Detect which cell encompasses the target text, then output its [X, Y] center coordinate. 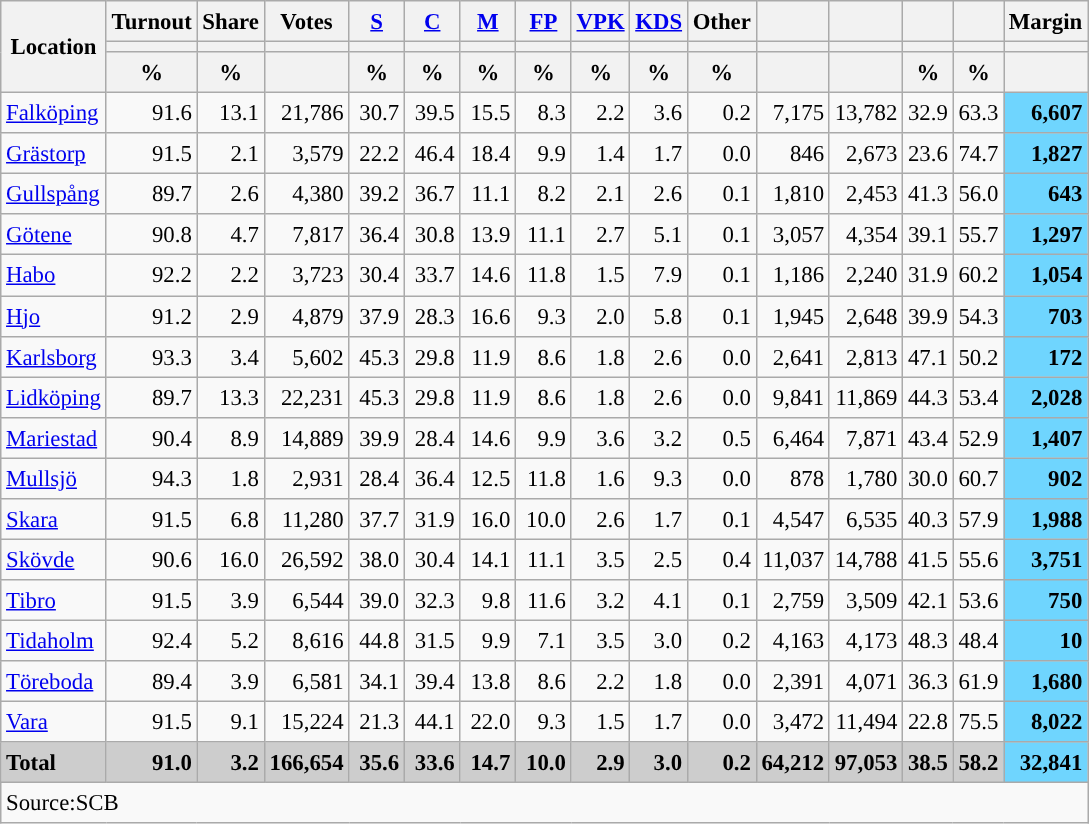
1,186 [792, 276]
22.8 [928, 722]
14,788 [866, 560]
39.1 [928, 234]
1,945 [792, 316]
11.6 [544, 600]
7.1 [544, 640]
5.2 [230, 640]
Hjo [54, 316]
22.2 [377, 154]
13,782 [866, 114]
41.5 [928, 560]
12.5 [488, 478]
26,592 [306, 560]
7.9 [658, 276]
9.1 [230, 722]
42.1 [928, 600]
30.8 [432, 234]
3,509 [866, 600]
2,648 [866, 316]
Mullsjö [54, 478]
Location [54, 47]
32.3 [432, 600]
172 [1046, 356]
60.7 [978, 478]
34.1 [377, 682]
56.0 [978, 194]
4,380 [306, 194]
21.3 [377, 722]
8.3 [544, 114]
Skövde [54, 560]
39.0 [377, 600]
1,054 [1046, 276]
52.9 [978, 438]
38.5 [928, 762]
15,224 [306, 722]
60.2 [978, 276]
4,163 [792, 640]
Other [722, 22]
1,780 [866, 478]
33.6 [432, 762]
39.2 [377, 194]
91.2 [152, 316]
1,680 [1046, 682]
47.1 [928, 356]
2.0 [600, 316]
32.9 [928, 114]
1,988 [1046, 520]
91.6 [152, 114]
13.9 [488, 234]
13.3 [230, 398]
75.5 [978, 722]
11,280 [306, 520]
Mariestad [54, 438]
21,786 [306, 114]
10 [1046, 640]
97,053 [866, 762]
55.6 [978, 560]
11,869 [866, 398]
94.3 [152, 478]
Source:SCB [544, 804]
8,022 [1046, 722]
3,723 [306, 276]
14.7 [488, 762]
92.4 [152, 640]
14,889 [306, 438]
M [488, 22]
KDS [658, 22]
39.4 [432, 682]
14.1 [488, 560]
15.5 [488, 114]
13.8 [488, 682]
5.8 [658, 316]
33.7 [432, 276]
63.3 [978, 114]
Share [230, 22]
43.4 [928, 438]
61.9 [978, 682]
48.4 [978, 640]
90.6 [152, 560]
4,071 [866, 682]
2,673 [866, 154]
30.7 [377, 114]
6.8 [230, 520]
55.7 [978, 234]
Turnout [152, 22]
1,407 [1046, 438]
53.6 [978, 600]
Votes [306, 22]
46.4 [432, 154]
2.5 [658, 560]
90.4 [152, 438]
93.3 [152, 356]
5,602 [306, 356]
643 [1046, 194]
8,616 [306, 640]
50.2 [978, 356]
1.6 [600, 478]
92.2 [152, 276]
Skara [54, 520]
44.8 [377, 640]
6,544 [306, 600]
4,547 [792, 520]
11,037 [792, 560]
878 [792, 478]
5.1 [658, 234]
3,751 [1046, 560]
3,579 [306, 154]
6,535 [866, 520]
Vara [54, 722]
FP [544, 22]
Götene [54, 234]
Grästorp [54, 154]
750 [1046, 600]
4,879 [306, 316]
Gullspång [54, 194]
37.7 [377, 520]
7,175 [792, 114]
53.4 [978, 398]
0.5 [722, 438]
91.0 [152, 762]
9.8 [488, 600]
58.2 [978, 762]
4,354 [866, 234]
Habo [54, 276]
36.3 [928, 682]
6,607 [1046, 114]
54.3 [978, 316]
41.3 [928, 194]
11,494 [866, 722]
48.3 [928, 640]
1.4 [600, 154]
3.4 [230, 356]
2,391 [792, 682]
30.0 [928, 478]
166,654 [306, 762]
Tibro [54, 600]
Lidköping [54, 398]
32,841 [1046, 762]
2.7 [600, 234]
2,931 [306, 478]
39.5 [432, 114]
57.9 [978, 520]
Karlsborg [54, 356]
44.3 [928, 398]
22.0 [488, 722]
2,453 [866, 194]
C [432, 22]
2,641 [792, 356]
4.7 [230, 234]
4,173 [866, 640]
7,871 [866, 438]
28.3 [432, 316]
74.7 [978, 154]
3,057 [792, 234]
2,240 [866, 276]
Tidaholm [54, 640]
902 [1046, 478]
38.0 [377, 560]
18.4 [488, 154]
16.6 [488, 316]
35.6 [377, 762]
23.6 [928, 154]
4.1 [658, 600]
31.5 [432, 640]
1,810 [792, 194]
8.9 [230, 438]
S [377, 22]
9,841 [792, 398]
40.3 [928, 520]
703 [1046, 316]
7,817 [306, 234]
Töreboda [54, 682]
90.8 [152, 234]
VPK [600, 22]
36.7 [432, 194]
2,813 [866, 356]
Total [54, 762]
6,464 [792, 438]
1,827 [1046, 154]
22,231 [306, 398]
44.1 [432, 722]
2,028 [1046, 398]
Margin [1046, 22]
3,472 [792, 722]
2,759 [792, 600]
89.4 [152, 682]
64,212 [792, 762]
1,297 [1046, 234]
6,581 [306, 682]
13.1 [230, 114]
Falköping [54, 114]
37.9 [377, 316]
0.4 [722, 560]
846 [792, 154]
8.2 [544, 194]
